Return the [X, Y] coordinate for the center point of the cell that contains the specified text.  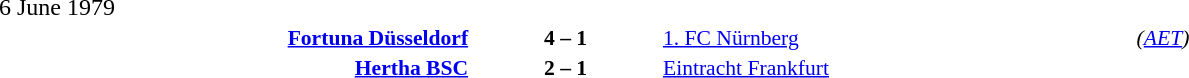
1. FC Nürnberg [897, 38]
4 – 1 [566, 38]
